Scan for the cell matching the given text and deliver its (x, y) coordinate at center. 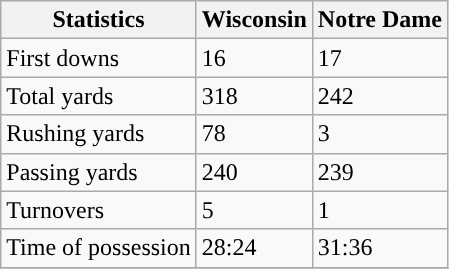
242 (380, 96)
Time of possession (99, 248)
240 (254, 172)
Turnovers (99, 210)
Statistics (99, 20)
17 (380, 58)
16 (254, 58)
78 (254, 134)
239 (380, 172)
1 (380, 210)
Passing yards (99, 172)
5 (254, 210)
Rushing yards (99, 134)
28:24 (254, 248)
Wisconsin (254, 20)
Notre Dame (380, 20)
3 (380, 134)
First downs (99, 58)
31:36 (380, 248)
Total yards (99, 96)
318 (254, 96)
